Pinpoint the cell where the given text exists, returning its [x, y] midpoint coordinate. 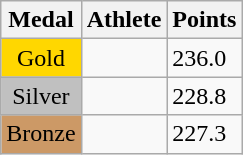
227.3 [204, 134]
Medal [41, 20]
Silver [41, 96]
236.0 [204, 58]
Gold [41, 58]
228.8 [204, 96]
Bronze [41, 134]
Points [204, 20]
Athlete [124, 20]
